Search for the cell housing the specified text and yield its [X, Y] center coordinate. 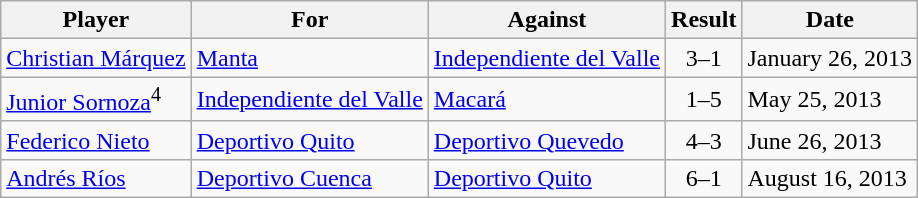
Result [704, 20]
6–1 [704, 178]
June 26, 2013 [830, 140]
Macará [546, 100]
Against [546, 20]
4–3 [704, 140]
Christian Márquez [96, 58]
January 26, 2013 [830, 58]
3–1 [704, 58]
Junior Sornoza4 [96, 100]
Deportivo Cuenca [310, 178]
Andrés Ríos [96, 178]
Federico Nieto [96, 140]
1–5 [704, 100]
Manta [310, 58]
Deportivo Quevedo [546, 140]
May 25, 2013 [830, 100]
Date [830, 20]
Player [96, 20]
For [310, 20]
August 16, 2013 [830, 178]
